Determine the (X, Y) coordinate at the center of the cell enclosing the given text.  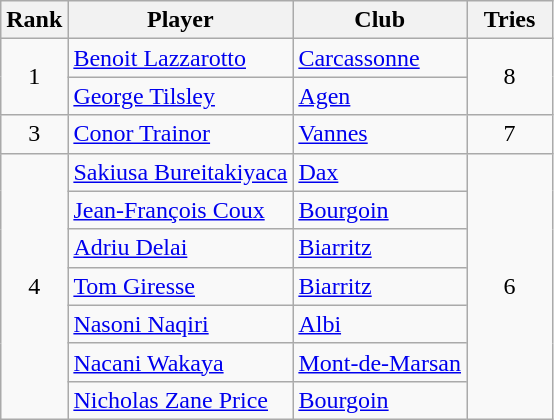
Benoit Lazzarotto (180, 58)
Player (180, 20)
Dax (380, 172)
Nacani Wakaya (180, 362)
Adriu Delai (180, 248)
Conor Trainor (180, 134)
Rank (34, 20)
Sakiusa Bureitakiyaca (180, 172)
Vannes (380, 134)
Club (380, 20)
Nicholas Zane Price (180, 400)
Tries (510, 20)
Mont-de-Marsan (380, 362)
8 (510, 77)
6 (510, 286)
3 (34, 134)
1 (34, 77)
Carcassonne (380, 58)
Agen (380, 96)
Albi (380, 324)
7 (510, 134)
4 (34, 286)
Jean-François Coux (180, 210)
Nasoni Naqiri (180, 324)
George Tilsley (180, 96)
Tom Giresse (180, 286)
